From the cell containing the given text, extract its center point as (X, Y) coordinate. 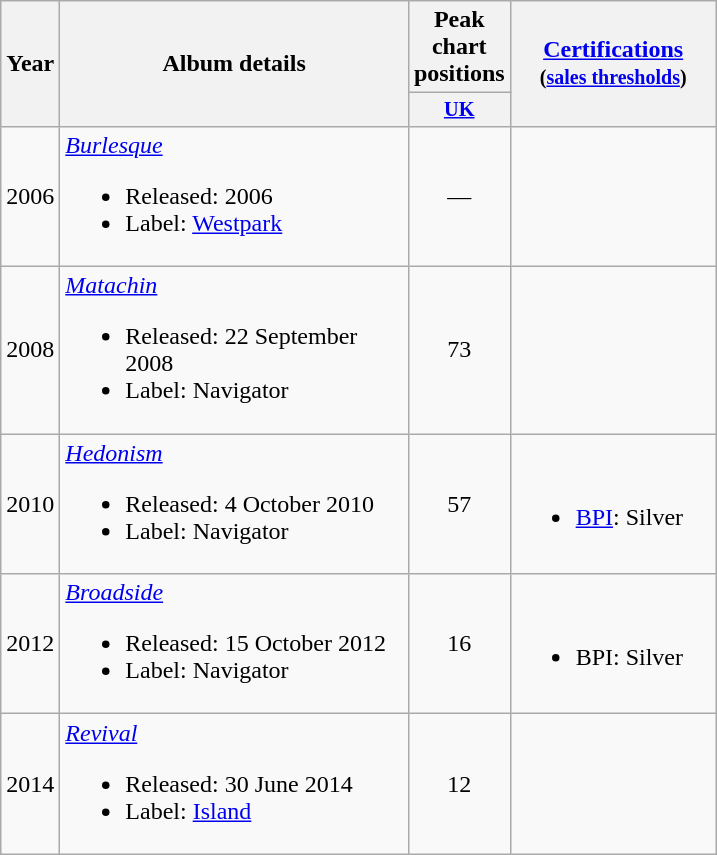
HedonismReleased: 4 October 2010Label: Navigator (234, 504)
BurlesqueReleased: 2006Label: Westpark (234, 196)
RevivalReleased: 30 June 2014Label: Island (234, 784)
2006 (30, 196)
Album details (234, 64)
2012 (30, 644)
2014 (30, 784)
BroadsideReleased: 15 October 2012Label: Navigator (234, 644)
16 (459, 644)
2010 (30, 504)
57 (459, 504)
2008 (30, 350)
Peak chart positions (459, 47)
— (459, 196)
Year (30, 64)
73 (459, 350)
UK (459, 110)
MatachinReleased: 22 September 2008Label: Navigator (234, 350)
Certifications(sales thresholds) (613, 64)
12 (459, 784)
